Scan for the cell matching the given text and deliver its [X, Y] coordinate at center. 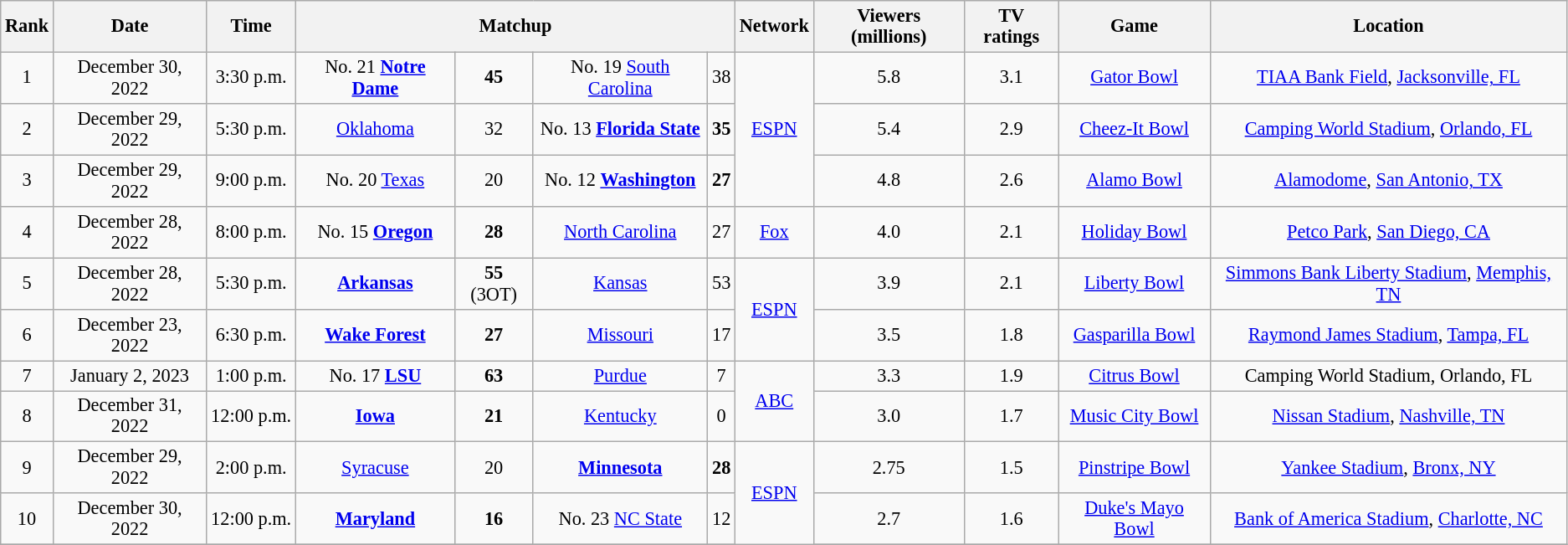
5.8 [889, 77]
0 [721, 415]
Purdue [621, 375]
1.8 [1011, 335]
12 [721, 519]
5.4 [889, 129]
Missouri [621, 335]
2.6 [1011, 181]
3:30 p.m. [251, 77]
December 23, 2022 [130, 335]
Game [1135, 27]
Music City Bowl [1135, 415]
Maryland [375, 519]
10 [27, 519]
4.0 [889, 231]
Nissan Stadium, Nashville, TN [1389, 415]
Citrus Bowl [1135, 375]
No. 15 Oregon [375, 231]
Fox [775, 231]
Date [130, 27]
4.8 [889, 181]
Holiday Bowl [1135, 231]
Liberty Bowl [1135, 283]
5 [27, 283]
4 [27, 231]
1.7 [1011, 415]
Duke's Mayo Bowl [1135, 519]
53 [721, 283]
17 [721, 335]
ABC [775, 400]
Raymond James Stadium, Tampa, FL [1389, 335]
2.75 [889, 467]
1:00 p.m. [251, 375]
1.5 [1011, 467]
3.3 [889, 375]
Gator Bowl [1135, 77]
63 [494, 375]
8 [27, 415]
No. 12 Washington [621, 181]
Alamodome, San Antonio, TX [1389, 181]
Iowa [375, 415]
45 [494, 77]
35 [721, 129]
Wake Forest [375, 335]
No. 19 South Carolina [621, 77]
Minnesota [621, 467]
No. 20 Texas [375, 181]
Oklahoma [375, 129]
9:00 p.m. [251, 181]
No. 13 Florida State [621, 129]
No. 23 NC State [621, 519]
Gasparilla Bowl [1135, 335]
Time [251, 27]
55 (3OT) [494, 283]
9 [27, 467]
2.7 [889, 519]
December 31, 2022 [130, 415]
No. 17 LSU [375, 375]
Yankee Stadium, Bronx, NY [1389, 467]
21 [494, 415]
3.9 [889, 283]
38 [721, 77]
32 [494, 129]
3.1 [1011, 77]
Network [775, 27]
No. 21 Notre Dame [375, 77]
Kentucky [621, 415]
3 [27, 181]
Alamo Bowl [1135, 181]
6:30 p.m. [251, 335]
6 [27, 335]
2 [27, 129]
January 2, 2023 [130, 375]
Matchup [515, 27]
Arkansas [375, 283]
Syracuse [375, 467]
8:00 p.m. [251, 231]
Viewers (millions) [889, 27]
Bank of America Stadium, Charlotte, NC [1389, 519]
2:00 p.m. [251, 467]
1.6 [1011, 519]
Simmons Bank Liberty Stadium, Memphis, TN [1389, 283]
Rank [27, 27]
3.5 [889, 335]
North Carolina [621, 231]
Petco Park, San Diego, CA [1389, 231]
2.9 [1011, 129]
16 [494, 519]
Cheez-It Bowl [1135, 129]
TV ratings [1011, 27]
Pinstripe Bowl [1135, 467]
1 [27, 77]
TIAA Bank Field, Jacksonville, FL [1389, 77]
3.0 [889, 415]
Location [1389, 27]
Kansas [621, 283]
1.9 [1011, 375]
